Determine the (X, Y) coordinate at the center of the cell enclosing the given text.  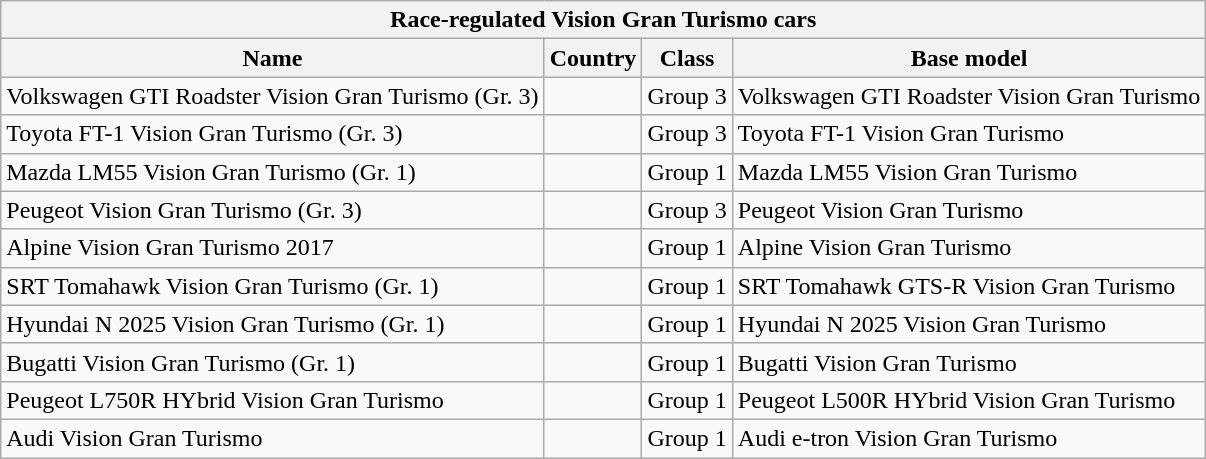
Audi Vision Gran Turismo (272, 438)
Bugatti Vision Gran Turismo (968, 362)
Peugeot Vision Gran Turismo (Gr. 3) (272, 210)
Country (593, 58)
Alpine Vision Gran Turismo 2017 (272, 248)
Toyota FT-1 Vision Gran Turismo (968, 134)
Race-regulated Vision Gran Turismo cars (604, 20)
Audi e-tron Vision Gran Turismo (968, 438)
Toyota FT-1 Vision Gran Turismo (Gr. 3) (272, 134)
SRT Tomahawk Vision Gran Turismo (Gr. 1) (272, 286)
Mazda LM55 Vision Gran Turismo (Gr. 1) (272, 172)
Class (687, 58)
Hyundai N 2025 Vision Gran Turismo (968, 324)
Name (272, 58)
Volkswagen GTI Roadster Vision Gran Turismo (Gr. 3) (272, 96)
Alpine Vision Gran Turismo (968, 248)
Peugeot Vision Gran Turismo (968, 210)
Base model (968, 58)
Mazda LM55 Vision Gran Turismo (968, 172)
Hyundai N 2025 Vision Gran Turismo (Gr. 1) (272, 324)
Volkswagen GTI Roadster Vision Gran Turismo (968, 96)
Peugeot L500R HYbrid Vision Gran Turismo (968, 400)
SRT Tomahawk GTS-R Vision Gran Turismo (968, 286)
Bugatti Vision Gran Turismo (Gr. 1) (272, 362)
Peugeot L750R HYbrid Vision Gran Turismo (272, 400)
